Return the [X, Y] coordinate for the center point of the cell that contains the specified text.  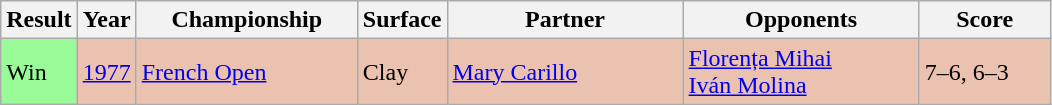
Mary Carillo [565, 72]
Score [984, 20]
Partner [565, 20]
Opponents [801, 20]
Championship [246, 20]
Result [39, 20]
Win [39, 72]
French Open [246, 72]
Clay [402, 72]
Florența Mihai Iván Molina [801, 72]
7–6, 6–3 [984, 72]
1977 [106, 72]
Year [106, 20]
Surface [402, 20]
